Capture the cell that displays the provided text and extract its (x, y) central coordinate. 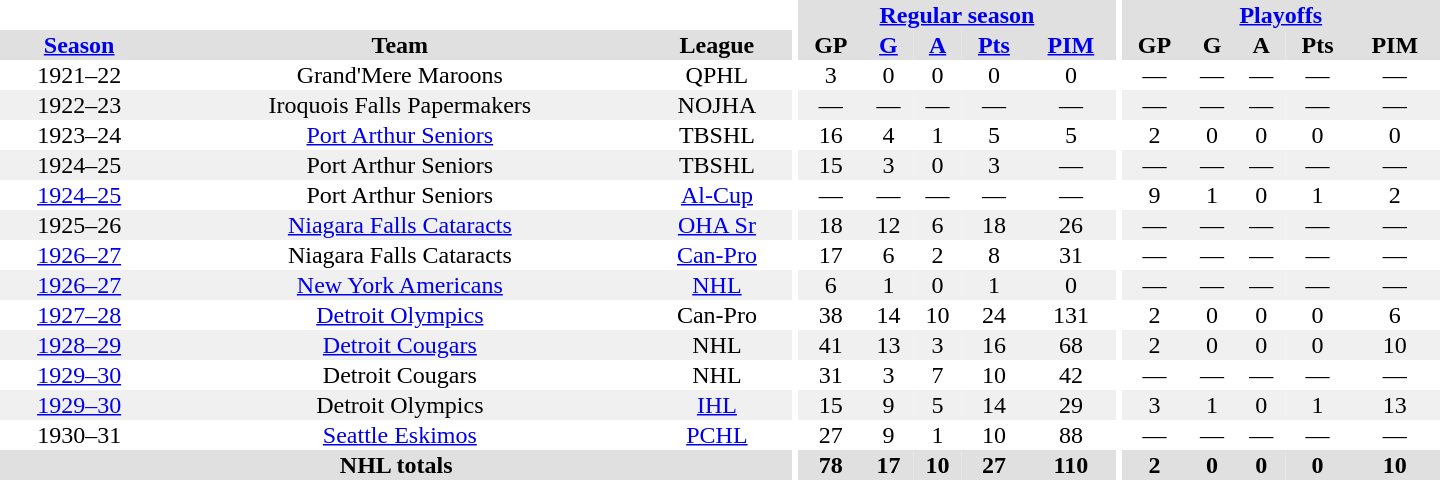
OHA Sr (716, 225)
38 (831, 315)
1923–24 (79, 135)
Team (400, 45)
24 (994, 315)
NOJHA (716, 105)
Seattle Eskimos (400, 435)
4 (888, 135)
1927–28 (79, 315)
7 (938, 375)
1921–22 (79, 75)
78 (831, 465)
110 (1071, 465)
IHL (716, 405)
New York Americans (400, 285)
42 (1071, 375)
NHL totals (396, 465)
QPHL (716, 75)
68 (1071, 345)
1928–29 (79, 345)
Playoffs (1281, 15)
1930–31 (79, 435)
8 (994, 255)
1925–26 (79, 225)
26 (1071, 225)
88 (1071, 435)
29 (1071, 405)
Regular season (957, 15)
Grand'Mere Maroons (400, 75)
41 (831, 345)
Iroquois Falls Papermakers (400, 105)
Season (79, 45)
12 (888, 225)
PCHL (716, 435)
131 (1071, 315)
League (716, 45)
Al-Cup (716, 195)
1922–23 (79, 105)
